Search for the cell housing the specified text and yield its [x, y] center coordinate. 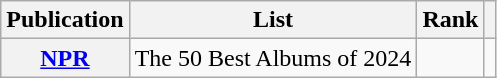
List [273, 20]
NPR [65, 58]
The 50 Best Albums of 2024 [273, 58]
Publication [65, 20]
Rank [450, 20]
